Detect which cell encompasses the target text, then output its [x, y] center coordinate. 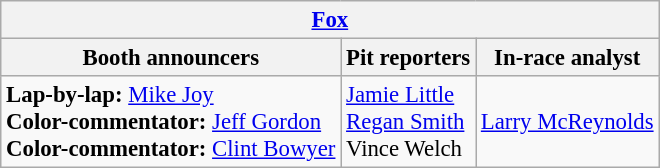
Booth announcers [171, 58]
Fox [330, 20]
Pit reporters [408, 58]
Larry McReynolds [568, 122]
In-race analyst [568, 58]
Jamie LittleRegan SmithVince Welch [408, 122]
Lap-by-lap: Mike JoyColor-commentator: Jeff GordonColor-commentator: Clint Bowyer [171, 122]
